Determine the (x, y) coordinate at the center of the cell enclosing the given text.  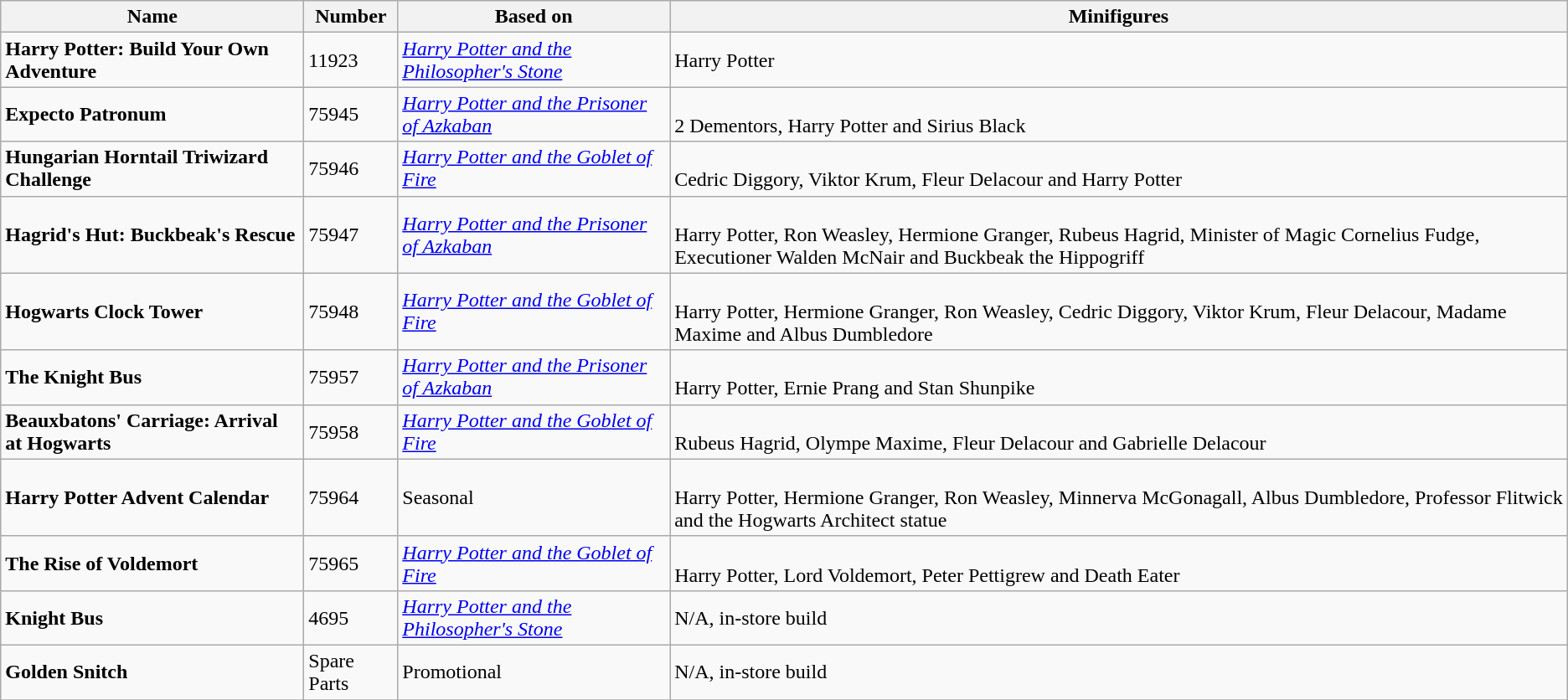
Golden Snitch (152, 672)
Spare Parts (351, 672)
11923 (351, 60)
4695 (351, 618)
Expecto Patronum (152, 114)
Hungarian Horntail Triwizard Challenge (152, 169)
Hogwarts Clock Tower (152, 311)
75948 (351, 311)
Cedric Diggory, Viktor Krum, Fleur Delacour and Harry Potter (1119, 169)
Rubeus Hagrid, Olympe Maxime, Fleur Delacour and Gabrielle Delacour (1119, 432)
Knight Bus (152, 618)
Number (351, 17)
Harry Potter, Ernie Prang and Stan Shunpike (1119, 377)
Harry Potter, Hermione Granger, Ron Weasley, Cedric Diggory, Viktor Krum, Fleur Delacour, Madame Maxime and Albus Dumbledore (1119, 311)
Based on (534, 17)
Harry Potter: Build Your Own Adventure (152, 60)
Minifigures (1119, 17)
Harry Potter Advent Calendar (152, 497)
75958 (351, 432)
Hagrid's Hut: Buckbeak's Rescue (152, 234)
75947 (351, 234)
75964 (351, 497)
75965 (351, 563)
The Rise of Voldemort (152, 563)
Beauxbatons' Carriage: Arrival at Hogwarts (152, 432)
Harry Potter, Lord Voldemort, Peter Pettigrew and Death Eater (1119, 563)
Harry Potter (1119, 60)
75946 (351, 169)
Seasonal (534, 497)
The Knight Bus (152, 377)
Harry Potter, Ron Weasley, Hermione Granger, Rubeus Hagrid, Minister of Magic Cornelius Fudge, Executioner Walden McNair and Buckbeak the Hippogriff (1119, 234)
75957 (351, 377)
75945 (351, 114)
Harry Potter, Hermione Granger, Ron Weasley, Minnerva McGonagall, Albus Dumbledore, Professor Flitwick and the Hogwarts Architect statue (1119, 497)
2 Dementors, Harry Potter and Sirius Black (1119, 114)
Name (152, 17)
Promotional (534, 672)
